Find where the given text appears and provide that cell's center as [x, y] coordinate. 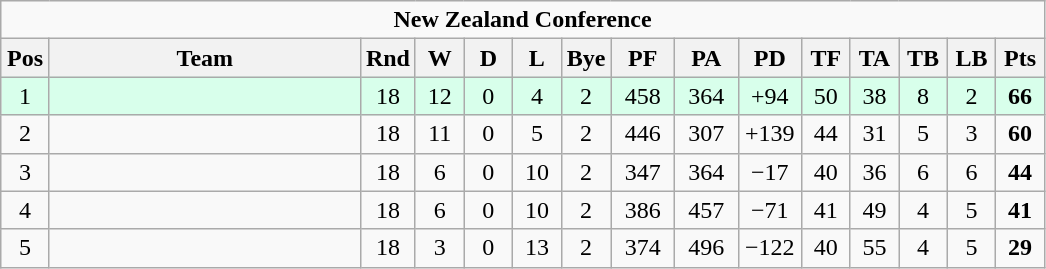
Team [204, 58]
38 [874, 96]
D [488, 58]
60 [1020, 134]
Pts [1020, 58]
+139 [770, 134]
1 [26, 96]
TB [924, 58]
L [538, 58]
−122 [770, 248]
12 [440, 96]
New Zealand Conference [523, 20]
TA [874, 58]
PD [770, 58]
29 [1020, 248]
Rnd [388, 58]
11 [440, 134]
49 [874, 210]
8 [924, 96]
Pos [26, 58]
347 [643, 172]
386 [643, 210]
36 [874, 172]
66 [1020, 96]
374 [643, 248]
TF [826, 58]
458 [643, 96]
55 [874, 248]
PF [643, 58]
50 [826, 96]
−71 [770, 210]
307 [706, 134]
LB [972, 58]
496 [706, 248]
−17 [770, 172]
31 [874, 134]
457 [706, 210]
+94 [770, 96]
446 [643, 134]
W [440, 58]
Bye [586, 58]
13 [538, 248]
PA [706, 58]
